Identify which cell holds the provided text, then report its [X, Y] central coordinate. 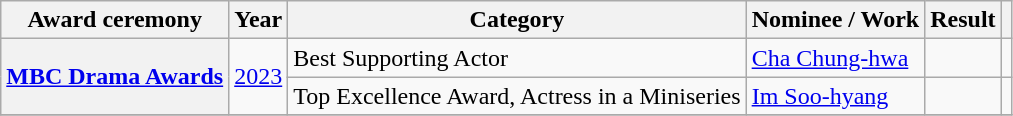
Award ceremony [115, 20]
Category [517, 20]
Cha Chung-hwa [836, 58]
Im Soo-hyang [836, 96]
Result [963, 20]
2023 [258, 77]
MBC Drama Awards [115, 77]
Nominee / Work [836, 20]
Year [258, 20]
Best Supporting Actor [517, 58]
Top Excellence Award, Actress in a Miniseries [517, 96]
